For the text-containing cell, return its midpoint in (X, Y) coordinate format. 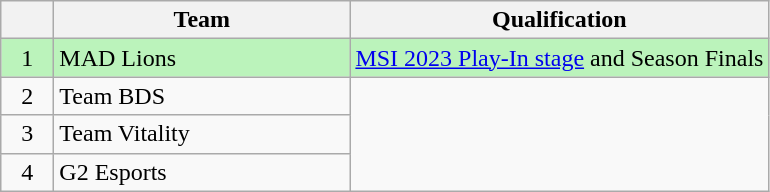
1 (28, 58)
3 (28, 134)
Team (202, 20)
4 (28, 172)
Qualification (560, 20)
G2 Esports (202, 172)
MAD Lions (202, 58)
Team Vitality (202, 134)
Team BDS (202, 96)
2 (28, 96)
MSI 2023 Play-In stage and Season Finals (560, 58)
